From the cell containing the given text, extract its center point as [x, y] coordinate. 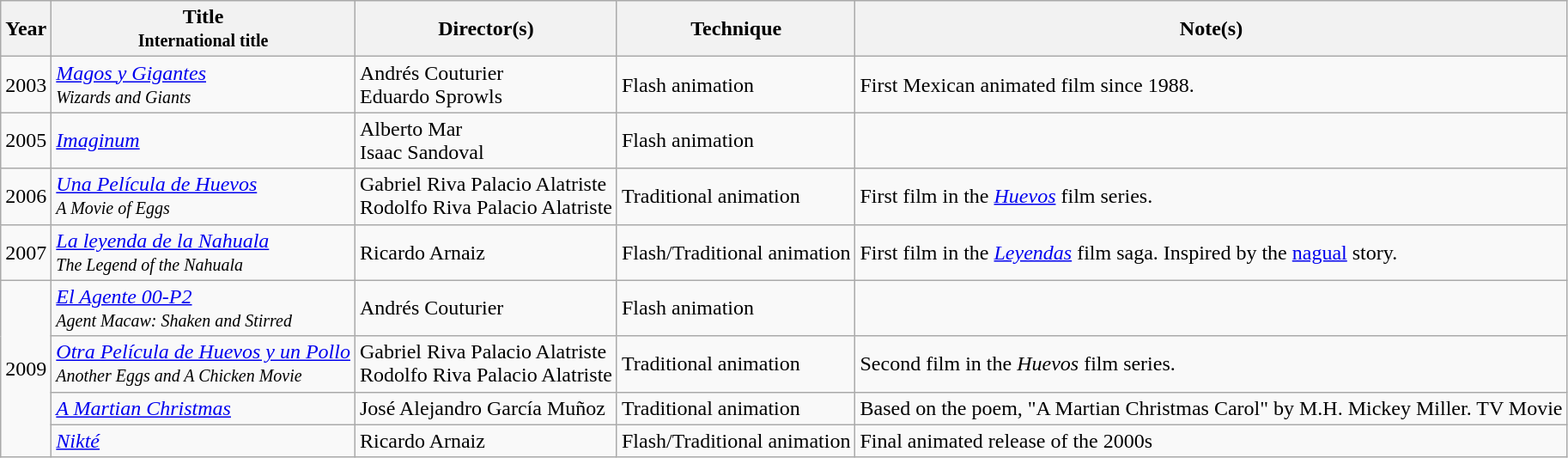
Magos y GigantesWizards and Giants [204, 84]
Technique [736, 29]
Note(s) [1211, 29]
2009 [26, 369]
José Alejandro García Muñoz [486, 408]
TitleInternational title [204, 29]
Andrés CouturierEduardo Sprowls [486, 84]
El Agente 00-P2Agent Macaw: Shaken and Stirred [204, 308]
La leyenda de la NahualaThe Legend of the Nahuala [204, 253]
First film in the Leyendas film saga. Inspired by the nagual story. [1211, 253]
Imaginum [204, 141]
First Mexican animated film since 1988. [1211, 84]
A Martian Christmas [204, 408]
Based on the poem, "A Martian Christmas Carol" by M.H. Mickey Miller. TV Movie [1211, 408]
2003 [26, 84]
Final animated release of the 2000s [1211, 441]
Alberto MarIsaac Sandoval [486, 141]
First film in the Huevos film series. [1211, 196]
2007 [26, 253]
2005 [26, 141]
Director(s) [486, 29]
2006 [26, 196]
Second film in the Huevos film series. [1211, 364]
Otra Película de Huevos y un PolloAnother Eggs and A Chicken Movie [204, 364]
Andrés Couturier [486, 308]
Nikté [204, 441]
Year [26, 29]
Una Película de HuevosA Movie of Eggs [204, 196]
